Determine the [x, y] coordinate at the center of the cell enclosing the given text.  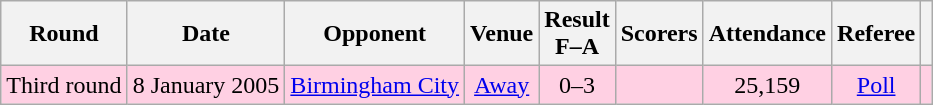
Round [64, 34]
Referee [876, 34]
Scorers [659, 34]
Date [206, 34]
Opponent [375, 34]
25,159 [767, 85]
8 January 2005 [206, 85]
0–3 [577, 85]
Birmingham City [375, 85]
Poll [876, 85]
Attendance [767, 34]
ResultF–A [577, 34]
Third round [64, 85]
Away [502, 85]
Venue [502, 34]
